Provide the (x, y) coordinate of the cell's center where the given text is located.  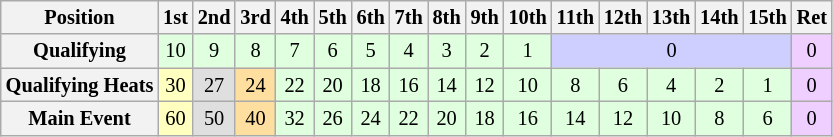
Ret (812, 17)
26 (333, 118)
Position (80, 17)
7 (295, 51)
40 (255, 118)
60 (176, 118)
32 (295, 118)
9 (214, 51)
5 (371, 51)
Main Event (80, 118)
Qualifying (80, 51)
Qualifying Heats (80, 85)
12th (623, 17)
9th (485, 17)
3 (447, 51)
8th (447, 17)
13th (671, 17)
14th (719, 17)
3rd (255, 17)
5th (333, 17)
2nd (214, 17)
11th (576, 17)
50 (214, 118)
27 (214, 85)
7th (409, 17)
6th (371, 17)
30 (176, 85)
4th (295, 17)
15th (767, 17)
1st (176, 17)
10th (528, 17)
